Detect which cell encompasses the target text, then output its [x, y] center coordinate. 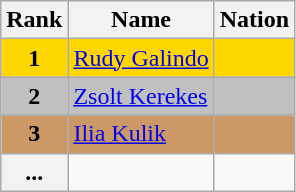
Name [141, 20]
1 [34, 58]
2 [34, 96]
Nation [254, 20]
... [34, 172]
Rudy Galindo [141, 58]
Rank [34, 20]
Ilia Kulik [141, 134]
3 [34, 134]
Zsolt Kerekes [141, 96]
